Search for the cell housing the specified text and yield its (X, Y) center coordinate. 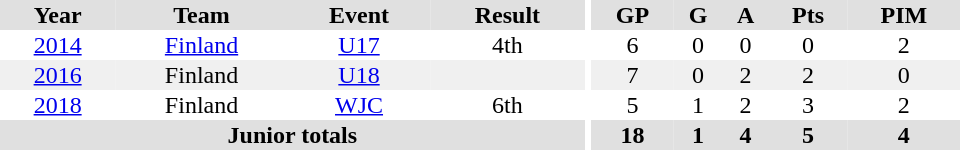
U17 (359, 45)
Event (359, 15)
A (746, 15)
7 (632, 75)
18 (632, 135)
Junior totals (292, 135)
2018 (58, 105)
G (698, 15)
PIM (904, 15)
Result (507, 15)
4th (507, 45)
Team (202, 15)
6th (507, 105)
6 (632, 45)
3 (808, 105)
2016 (58, 75)
WJC (359, 105)
2014 (58, 45)
GP (632, 15)
Pts (808, 15)
Year (58, 15)
U18 (359, 75)
